Scan for the cell matching the given text and deliver its (X, Y) coordinate at center. 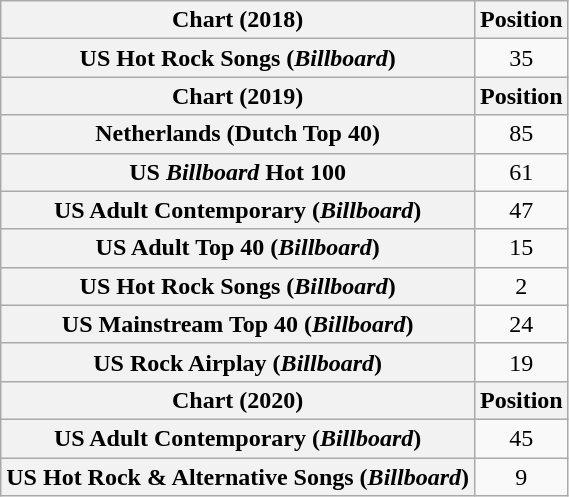
2 (521, 286)
US Billboard Hot 100 (238, 172)
45 (521, 438)
Chart (2018) (238, 20)
19 (521, 362)
47 (521, 210)
Chart (2019) (238, 96)
9 (521, 477)
15 (521, 248)
US Hot Rock & Alternative Songs (Billboard) (238, 477)
Chart (2020) (238, 400)
US Rock Airplay (Billboard) (238, 362)
Netherlands (Dutch Top 40) (238, 134)
61 (521, 172)
US Adult Top 40 (Billboard) (238, 248)
85 (521, 134)
US Mainstream Top 40 (Billboard) (238, 324)
35 (521, 58)
24 (521, 324)
